Detect which cell encompasses the target text, then output its (X, Y) center coordinate. 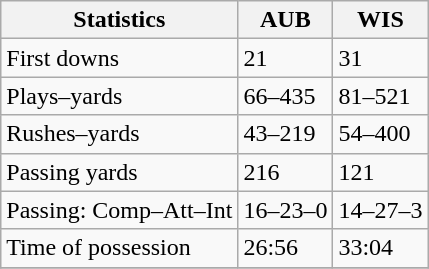
AUB (286, 20)
43–219 (286, 134)
31 (380, 58)
81–521 (380, 96)
WIS (380, 20)
Rushes–yards (120, 134)
16–23–0 (286, 210)
Time of possession (120, 248)
33:04 (380, 248)
216 (286, 172)
First downs (120, 58)
66–435 (286, 96)
54–400 (380, 134)
14–27–3 (380, 210)
Passing: Comp–Att–Int (120, 210)
21 (286, 58)
Passing yards (120, 172)
26:56 (286, 248)
Plays–yards (120, 96)
Statistics (120, 20)
121 (380, 172)
